Extract the (X, Y) coordinate from the center of the cell holding the provided text.  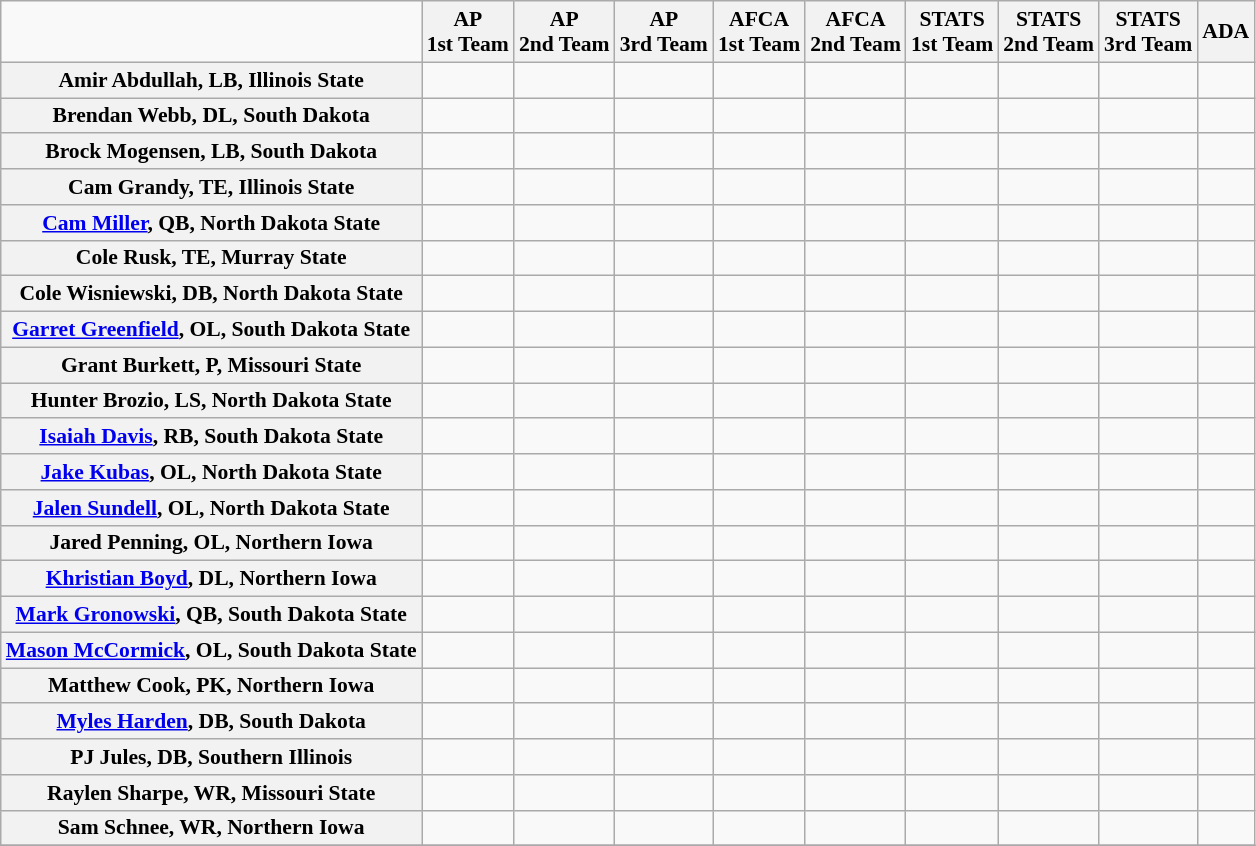
Sam Schnee, WR, Northern Iowa (212, 828)
PJ Jules, DB, Southern Illinois (212, 757)
Jalen Sundell, OL, North Dakota State (212, 508)
Mason McCormick, OL, South Dakota State (212, 650)
Brendan Webb, DL, South Dakota (212, 116)
AP3rd Team (664, 32)
STATS2nd Team (1048, 32)
Cam Miller, QB, North Dakota State (212, 223)
ADA (1226, 32)
Garret Greenfield, OL, South Dakota State (212, 330)
Cam Grandy, TE, Illinois State (212, 187)
Brock Mogensen, LB, South Dakota (212, 152)
STATS 1st Team (952, 32)
Khristian Boyd, DL, Northern Iowa (212, 579)
Isaiah Davis, RB, South Dakota State (212, 437)
AFCA1st Team (759, 32)
Matthew Cook, PK, Northern Iowa (212, 686)
AP2nd Team (564, 32)
Cole Rusk, TE, Murray State (212, 258)
Raylen Sharpe, WR, Missouri State (212, 793)
Myles Harden, DB, South Dakota (212, 722)
STATS3rd Team (1148, 32)
Amir Abdullah, LB, Illinois State (212, 80)
Grant Burkett, P, Missouri State (212, 365)
AP1st Team (468, 32)
AFCA2nd Team (856, 32)
Mark Gronowski, QB, South Dakota State (212, 615)
Jared Penning, OL, Northern Iowa (212, 543)
Jake Kubas, OL, North Dakota State (212, 472)
Hunter Brozio, LS, North Dakota State (212, 401)
Cole Wisniewski, DB, North Dakota State (212, 294)
